Return the (x, y) coordinate for the center point of the cell that contains the specified text.  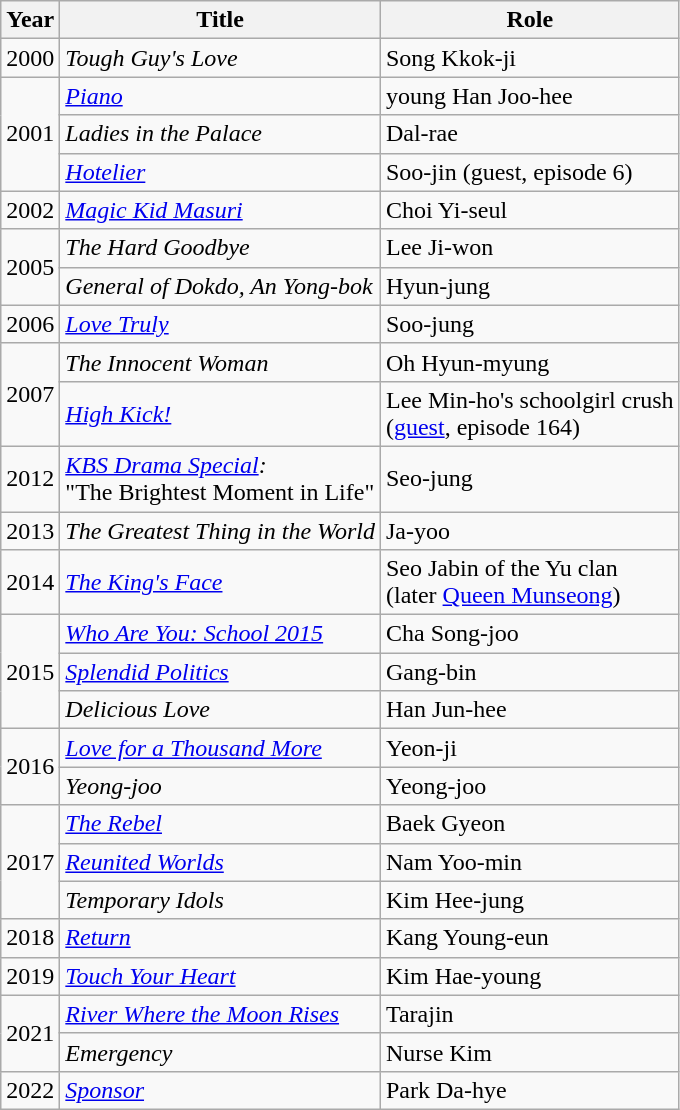
Gang-bin (530, 672)
KBS Drama Special:"The Brightest Moment in Life" (220, 478)
Hyun-jung (530, 286)
Delicious Love (220, 710)
2021 (30, 1033)
Cha Song-joo (530, 634)
Choi Yi-seul (530, 210)
Lee Ji-won (530, 248)
Song Kkok-ji (530, 58)
Park Da-hye (530, 1090)
Han Jun-hee (530, 710)
Who Are You: School 2015 (220, 634)
2013 (30, 531)
Year (30, 20)
Oh Hyun-myung (530, 362)
Emergency (220, 1052)
2012 (30, 478)
young Han Joo-hee (530, 96)
Seo-jung (530, 478)
Nam Yoo-min (530, 862)
Kim Hee-jung (530, 900)
2005 (30, 267)
The Innocent Woman (220, 362)
The King's Face (220, 582)
2017 (30, 862)
Tarajin (530, 1014)
2016 (30, 767)
Splendid Politics (220, 672)
River Where the Moon Rises (220, 1014)
Role (530, 20)
The Hard Goodbye (220, 248)
Ja-yoo (530, 531)
Temporary Idols (220, 900)
2000 (30, 58)
Baek Gyeon (530, 824)
2002 (30, 210)
Love Truly (220, 324)
2015 (30, 672)
2018 (30, 938)
Touch Your Heart (220, 976)
The Greatest Thing in the World (220, 531)
Soo-jin (guest, episode 6) (530, 172)
Kang Young-eun (530, 938)
Magic Kid Masuri (220, 210)
Sponsor (220, 1090)
2001 (30, 134)
2019 (30, 976)
2007 (30, 394)
2022 (30, 1090)
Yeon-ji (530, 748)
Lee Min-ho's schoolgirl crush (guest, episode 164) (530, 414)
Piano (220, 96)
2014 (30, 582)
2006 (30, 324)
Return (220, 938)
Tough Guy's Love (220, 58)
Ladies in the Palace (220, 134)
Reunited Worlds (220, 862)
The Rebel (220, 824)
Love for a Thousand More (220, 748)
Soo-jung (530, 324)
Seo Jabin of the Yu clan (later Queen Munseong) (530, 582)
Title (220, 20)
Hotelier (220, 172)
High Kick! (220, 414)
Nurse Kim (530, 1052)
General of Dokdo, An Yong-bok (220, 286)
Kim Hae-young (530, 976)
Dal-rae (530, 134)
